Return [X, Y] of the center of cell containing provided text 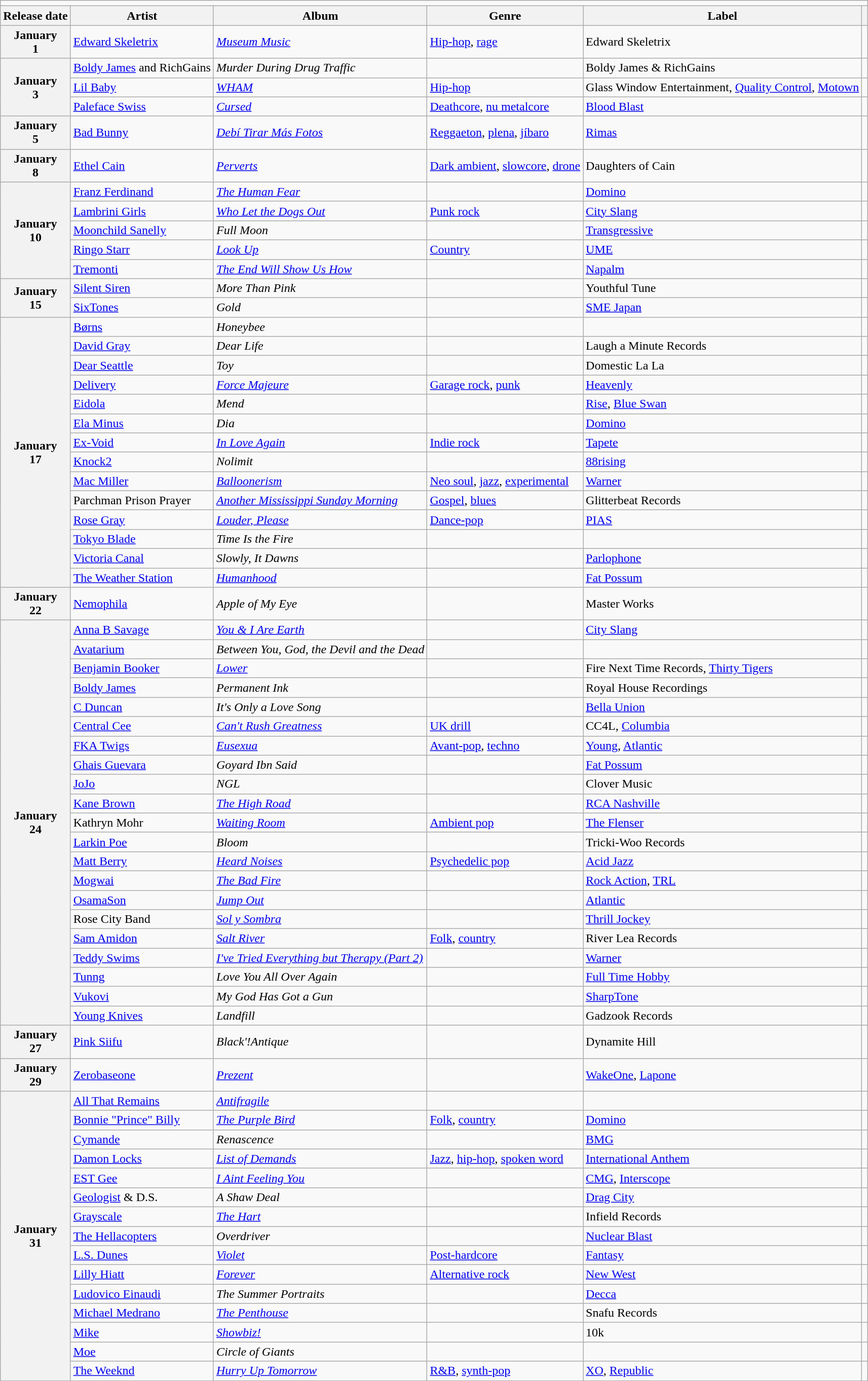
Artist [142, 16]
Bad Bunny [142, 133]
Glass Window Entertainment, Quality Control, Motown [723, 87]
Honeybee [320, 327]
Infield Records [723, 1216]
L.S. Dunes [142, 1255]
Perverts [320, 165]
PIAS [723, 519]
CC4L, Columbia [723, 726]
XO, Republic [723, 1371]
Kane Brown [142, 803]
Mogwai [142, 880]
Fire Next Time Records, Thirty Tigers [723, 668]
Mend [320, 404]
Lil Baby [142, 87]
Bella Union [723, 707]
January15 [35, 298]
Hurry Up Tomorrow [320, 1371]
January17 [35, 452]
Landfill [320, 1016]
Drag City [723, 1197]
Love You All Over Again [320, 977]
Look Up [320, 249]
Hip-hop, rage [505, 42]
Deathcore, nu metalcore [505, 106]
Clover Music [723, 784]
Central Cee [142, 726]
Fantasy [723, 1255]
Antifragile [320, 1101]
Black'!Antique [320, 1042]
Boldy James [142, 688]
Ludovico Einaudi [142, 1294]
Garage rock, punk [505, 385]
Børns [142, 327]
Cursed [320, 106]
Release date [35, 16]
Force Majeure [320, 385]
Tokyo Blade [142, 539]
Dear Life [320, 346]
10k [723, 1332]
Permanent Ink [320, 688]
Parlophone [723, 558]
Indie rock [505, 442]
Snafu Records [723, 1313]
David Gray [142, 346]
Eusexua [320, 745]
Hip-hop [505, 87]
Forever [320, 1275]
Ex-Void [142, 442]
Larkin Poe [142, 842]
Nolimit [320, 462]
It's Only a Love Song [320, 707]
Matt Berry [142, 861]
Jump Out [320, 900]
Neo soul, jazz, experimental [505, 481]
EST Gee [142, 1178]
Dynamite Hill [723, 1042]
Mac Miller [142, 481]
January31 [35, 1236]
Young, Atlantic [723, 745]
Ela Minus [142, 423]
Slowly, It Dawns [320, 558]
Avant-pop, techno [505, 745]
Domestic La La [723, 365]
C Duncan [142, 707]
Heard Noises [320, 861]
Humanhood [320, 577]
Sol y Sombra [320, 919]
Ethel Cain [142, 165]
Full Time Hobby [723, 977]
The Weather Station [142, 577]
The High Road [320, 803]
The Human Fear [320, 192]
All That Remains [142, 1101]
Post-hardcore [505, 1255]
WakeOne, Lapone [723, 1074]
Teddy Swims [142, 958]
Album [320, 16]
Eidola [142, 404]
Tremonti [142, 269]
JoJo [142, 784]
The Hellacopters [142, 1236]
The Penthouse [320, 1313]
New West [723, 1275]
Damon Locks [142, 1159]
Benjamin Booker [142, 668]
Atlantic [723, 900]
Dear Seattle [142, 365]
FKA Twigs [142, 745]
Another Mississippi Sunday Morning [320, 500]
Avatarium [142, 649]
Ghais Guevara [142, 765]
Between You, God, the Devil and the Dead [320, 649]
The Purple Bird [320, 1120]
UK drill [505, 726]
Prezent [320, 1074]
Ambient pop [505, 823]
More Than Pink [320, 288]
The Bad Fire [320, 880]
The End Will Show Us How [320, 269]
My God Has Got a Gun [320, 996]
SME Japan [723, 308]
Parchman Prison Prayer [142, 500]
Pink Siifu [142, 1042]
Silent Siren [142, 288]
R&B, synth-pop [505, 1371]
Young Knives [142, 1016]
The Weeknd [142, 1371]
OsamaSon [142, 900]
Tunng [142, 977]
Master Works [723, 604]
Psychedelic pop [505, 861]
Tricki-Woo Records [723, 842]
Rose Gray [142, 519]
Heavenly [723, 385]
88rising [723, 462]
Nuclear Blast [723, 1236]
BMG [723, 1139]
Showbiz! [320, 1332]
Bloom [320, 842]
SharpTone [723, 996]
Michael Medrano [142, 1313]
Franz Ferdinand [142, 192]
Murder During Drug Traffic [320, 68]
Mike [142, 1332]
Victoria Canal [142, 558]
Alternative rock [505, 1275]
Who Let the Dogs Out [320, 211]
RCA Nashville [723, 803]
January1 [35, 42]
Dark ambient, slowcore, drone [505, 165]
Daughters of Cain [723, 165]
Sam Amidon [142, 939]
Grayscale [142, 1216]
Transgressive [723, 230]
January10 [35, 230]
List of Demands [320, 1159]
Bonnie "Prince" Billy [142, 1120]
Knock2 [142, 462]
Balloonerism [320, 481]
Can't Rush Greatness [320, 726]
Moe [142, 1352]
Label [723, 16]
Anna B Savage [142, 630]
Dance-pop [505, 519]
Lambrini Girls [142, 211]
WHAM [320, 87]
The Flenser [723, 823]
Debí Tirar Más Fotos [320, 133]
Napalm [723, 269]
January8 [35, 165]
Salt River [320, 939]
Genre [505, 16]
The Hart [320, 1216]
Country [505, 249]
Youthful Tune [723, 288]
Thrill Jockey [723, 919]
Decca [723, 1294]
Laugh a Minute Records [723, 346]
International Anthem [723, 1159]
Boldy James and RichGains [142, 68]
Paleface Swiss [142, 106]
Tapete [723, 442]
Reggaeton, plena, jíbaro [505, 133]
River Lea Records [723, 939]
Violet [320, 1255]
Delivery [142, 385]
Moonchild Sanelly [142, 230]
Toy [320, 365]
Blood Blast [723, 106]
Apple of My Eye [320, 604]
January24 [35, 823]
The Summer Portraits [320, 1294]
A Shaw Deal [320, 1197]
UME [723, 249]
Rimas [723, 133]
January3 [35, 87]
January5 [35, 133]
January22 [35, 604]
Cymande [142, 1139]
Goyard Ibn Said [320, 765]
Rock Action, TRL [723, 880]
You & I Are Earth [320, 630]
Rose City Band [142, 919]
Louder, Please [320, 519]
In Love Again [320, 442]
Ringo Starr [142, 249]
Rise, Blue Swan [723, 404]
Punk rock [505, 211]
I've Tried Everything but Therapy (Part 2) [320, 958]
January27 [35, 1042]
Lower [320, 668]
Gadzook Records [723, 1016]
Kathryn Mohr [142, 823]
NGL [320, 784]
Renascence [320, 1139]
Vukovi [142, 996]
Circle of Giants [320, 1352]
CMG, Interscope [723, 1178]
Gospel, blues [505, 500]
Geologist & D.S. [142, 1197]
Gold [320, 308]
Overdriver [320, 1236]
Museum Music [320, 42]
I Aint Feeling You [320, 1178]
Glitterbeat Records [723, 500]
Dia [320, 423]
SixTones [142, 308]
Zerobaseone [142, 1074]
Royal House Recordings [723, 688]
Boldy James & RichGains [723, 68]
Time Is the Fire [320, 539]
Nemophila [142, 604]
Acid Jazz [723, 861]
Full Moon [320, 230]
January29 [35, 1074]
Jazz, hip-hop, spoken word [505, 1159]
Lilly Hiatt [142, 1275]
Waiting Room [320, 823]
